Detect which cell encompasses the target text, then output its (X, Y) center coordinate. 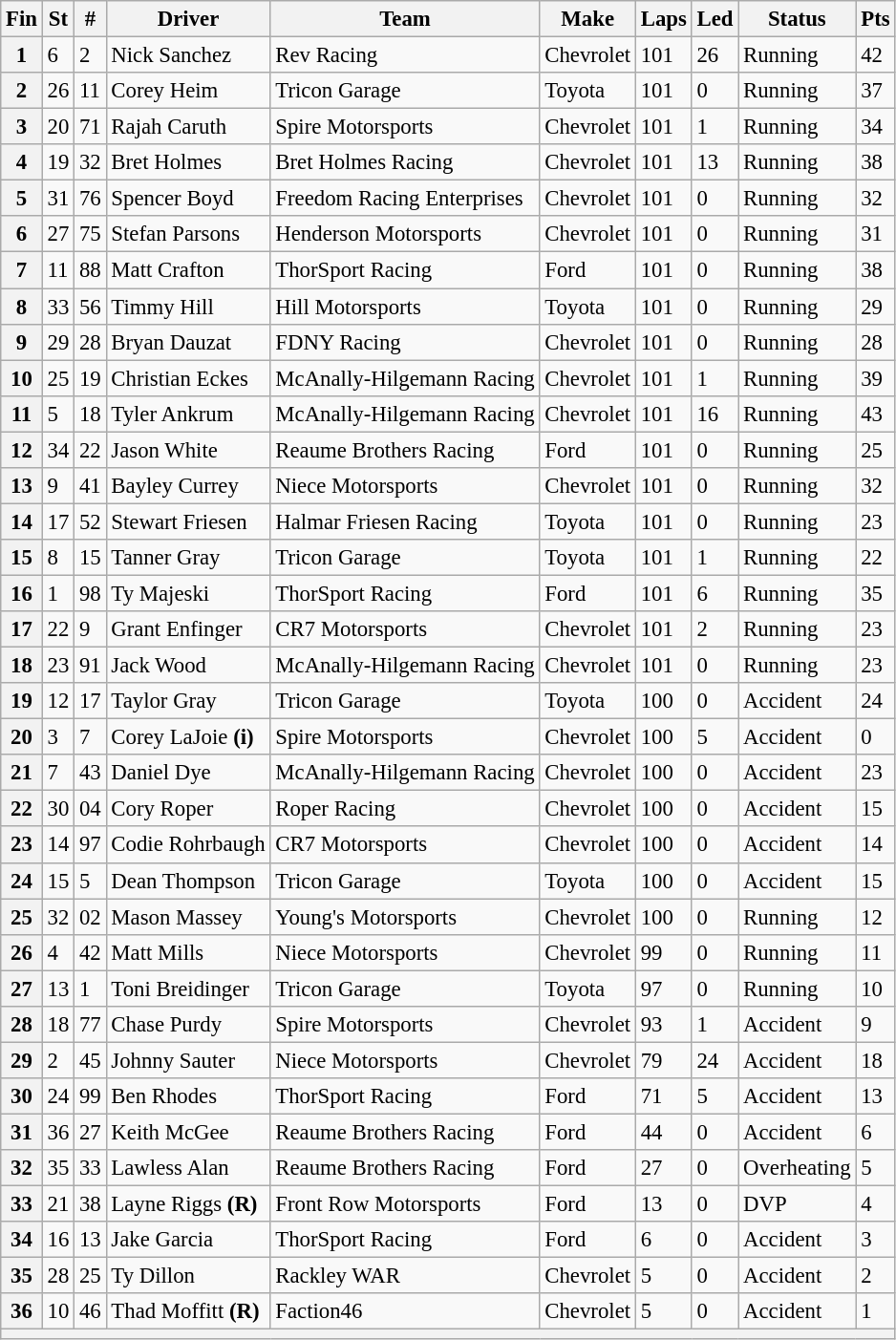
Halmar Friesen Racing (405, 521)
Chase Purdy (188, 1025)
Roper Racing (405, 809)
Driver (188, 19)
91 (90, 666)
79 (663, 1060)
41 (90, 486)
Cory Roper (188, 809)
Tanner Gray (188, 558)
Bret Holmes Racing (405, 162)
Hill Motorsports (405, 307)
Freedom Racing Enterprises (405, 199)
76 (90, 199)
Faction46 (405, 1311)
Status (797, 19)
Codie Rohrbaugh (188, 845)
Keith McGee (188, 1132)
39 (875, 378)
Spencer Boyd (188, 199)
Pts (875, 19)
Taylor Gray (188, 701)
Johnny Sauter (188, 1060)
Rev Racing (405, 55)
Bret Holmes (188, 162)
93 (663, 1025)
Rajah Caruth (188, 127)
77 (90, 1025)
Mason Massey (188, 917)
Fin (22, 19)
Timmy Hill (188, 307)
Jason White (188, 450)
DVP (797, 1204)
Christian Eckes (188, 378)
Matt Crafton (188, 270)
Thad Moffitt (R) (188, 1311)
# (90, 19)
Toni Breidinger (188, 989)
52 (90, 521)
Ben Rhodes (188, 1096)
Stefan Parsons (188, 234)
St (57, 19)
FDNY Racing (405, 342)
Bryan Dauzat (188, 342)
Young's Motorsports (405, 917)
Overheating (797, 1168)
Make (587, 19)
02 (90, 917)
75 (90, 234)
Henderson Motorsports (405, 234)
44 (663, 1132)
46 (90, 1311)
Corey Heim (188, 91)
Jake Garcia (188, 1240)
Bayley Currey (188, 486)
Led (715, 19)
Layne Riggs (R) (188, 1204)
Corey LaJoie (i) (188, 737)
Team (405, 19)
Ty Majeski (188, 593)
Rackley WAR (405, 1276)
56 (90, 307)
Jack Wood (188, 666)
88 (90, 270)
Laps (663, 19)
98 (90, 593)
Daniel Dye (188, 773)
Stewart Friesen (188, 521)
Dean Thompson (188, 881)
Grant Enfinger (188, 629)
04 (90, 809)
37 (875, 91)
Lawless Alan (188, 1168)
Ty Dillon (188, 1276)
Matt Mills (188, 952)
Nick Sanchez (188, 55)
45 (90, 1060)
Tyler Ankrum (188, 414)
Front Row Motorsports (405, 1204)
